Provide the [x, y] coordinate of the cell's center where the given text is located.  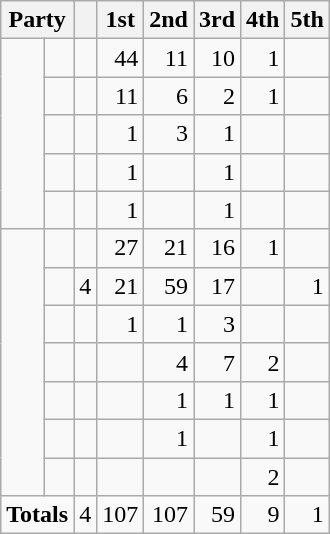
Totals [38, 515]
5th [307, 20]
10 [218, 58]
2nd [169, 20]
27 [120, 248]
3rd [218, 20]
16 [218, 248]
44 [120, 58]
7 [218, 362]
4th [263, 20]
Party [38, 20]
6 [169, 96]
9 [263, 515]
1st [120, 20]
17 [218, 286]
